Return (x, y) of the center of cell containing provided text 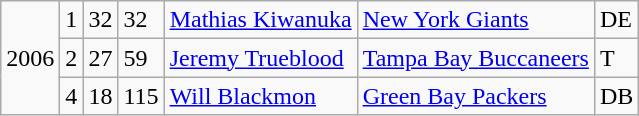
Tampa Bay Buccaneers (476, 58)
27 (100, 58)
115 (141, 96)
DE (616, 20)
DB (616, 96)
2 (72, 58)
2006 (30, 58)
4 (72, 96)
T (616, 58)
59 (141, 58)
Green Bay Packers (476, 96)
1 (72, 20)
New York Giants (476, 20)
Jeremy Trueblood (260, 58)
Mathias Kiwanuka (260, 20)
Will Blackmon (260, 96)
18 (100, 96)
